Pinpoint the cell where the given text exists, returning its (x, y) midpoint coordinate. 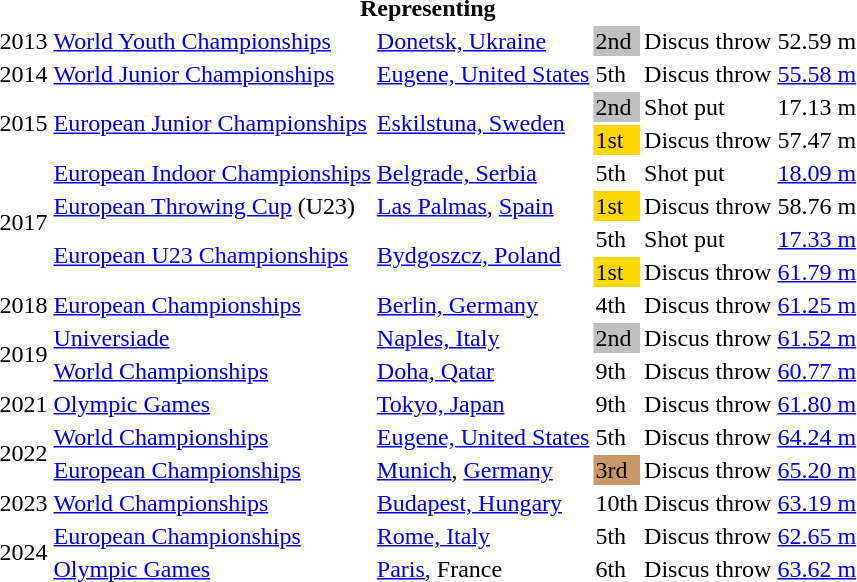
Eskilstuna, Sweden (483, 124)
Doha, Qatar (483, 371)
Tokyo, Japan (483, 404)
World Junior Championships (212, 74)
Rome, Italy (483, 536)
Las Palmas, Spain (483, 206)
3rd (617, 470)
Donetsk, Ukraine (483, 41)
Naples, Italy (483, 338)
Universiade (212, 338)
European U23 Championships (212, 256)
Budapest, Hungary (483, 503)
European Throwing Cup (U23) (212, 206)
Munich, Germany (483, 470)
European Junior Championships (212, 124)
World Youth Championships (212, 41)
4th (617, 305)
Berlin, Germany (483, 305)
Olympic Games (212, 404)
10th (617, 503)
Belgrade, Serbia (483, 173)
European Indoor Championships (212, 173)
Bydgoszcz, Poland (483, 256)
